Extract the [x, y] coordinate from the center of the cell holding the provided text.  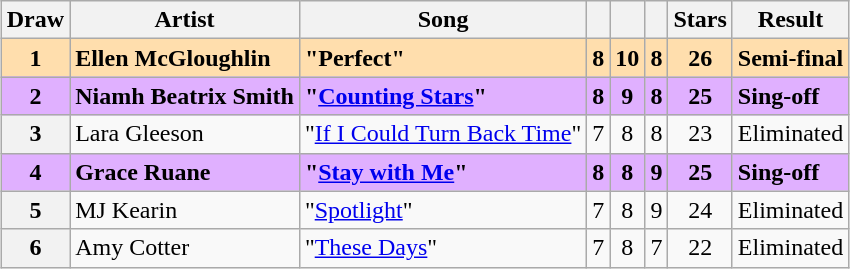
"Spotlight" [442, 210]
"These Days" [442, 248]
6 [35, 248]
Draw [35, 20]
Result [790, 20]
3 [35, 134]
4 [35, 172]
"If I Could Turn Back Time" [442, 134]
Grace Ruane [185, 172]
Artist [185, 20]
Niamh Beatrix Smith [185, 96]
"Perfect" [442, 58]
1 [35, 58]
10 [628, 58]
5 [35, 210]
MJ Kearin [185, 210]
"Counting Stars" [442, 96]
Song [442, 20]
2 [35, 96]
24 [700, 210]
23 [700, 134]
"Stay with Me" [442, 172]
Lara Gleeson [185, 134]
22 [700, 248]
Stars [700, 20]
Ellen McGloughlin [185, 58]
26 [700, 58]
Semi-final [790, 58]
Amy Cotter [185, 248]
